Capture the cell that displays the provided text and extract its (X, Y) central coordinate. 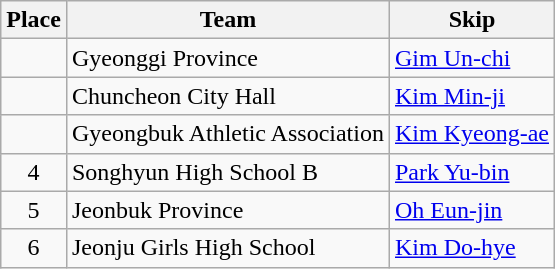
5 (34, 210)
Gyeongbuk Athletic Association (228, 134)
Team (228, 20)
Oh Eun-jin (472, 210)
Jeonju Girls High School (228, 248)
Place (34, 20)
Chuncheon City Hall (228, 96)
Skip (472, 20)
Jeonbuk Province (228, 210)
Kim Min-ji (472, 96)
6 (34, 248)
Gim Un-chi (472, 58)
4 (34, 172)
Gyeonggi Province (228, 58)
Park Yu-bin (472, 172)
Songhyun High School B (228, 172)
Kim Kyeong-ae (472, 134)
Kim Do-hye (472, 248)
